Identify which cell holds the provided text, then report its [x, y] central coordinate. 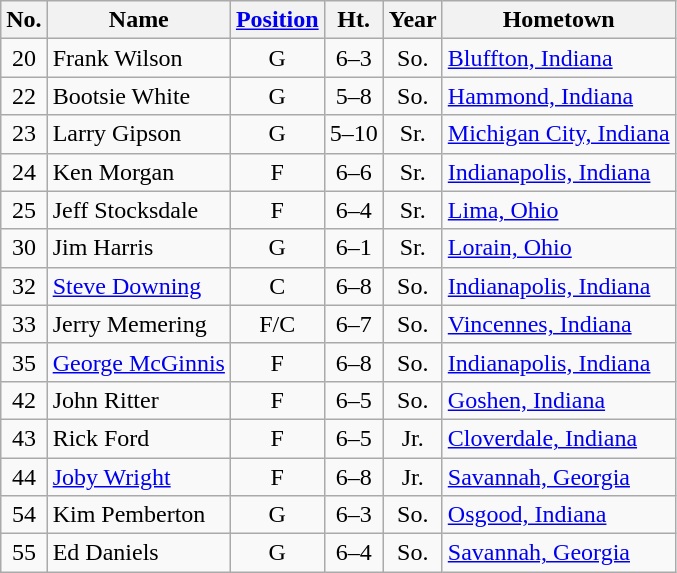
Vincennes, Indiana [558, 324]
54 [24, 515]
Cloverdale, Indiana [558, 438]
42 [24, 400]
C [277, 286]
Position [277, 20]
Michigan City, Indiana [558, 134]
22 [24, 96]
Jim Harris [138, 248]
Kim Pemberton [138, 515]
6–1 [354, 248]
Osgood, Indiana [558, 515]
Larry Gipson [138, 134]
6–6 [354, 172]
5–8 [354, 96]
George McGinnis [138, 362]
Ht. [354, 20]
35 [24, 362]
Goshen, Indiana [558, 400]
55 [24, 553]
32 [24, 286]
Ken Morgan [138, 172]
33 [24, 324]
Rick Ford [138, 438]
6–7 [354, 324]
Lima, Ohio [558, 210]
Year [412, 20]
5–10 [354, 134]
Name [138, 20]
No. [24, 20]
23 [24, 134]
Joby Wright [138, 477]
Hammond, Indiana [558, 96]
Jerry Memering [138, 324]
Jeff Stocksdale [138, 210]
25 [24, 210]
30 [24, 248]
20 [24, 58]
Bootsie White [138, 96]
John Ritter [138, 400]
Steve Downing [138, 286]
43 [24, 438]
Bluffton, Indiana [558, 58]
Lorain, Ohio [558, 248]
Frank Wilson [138, 58]
Hometown [558, 20]
24 [24, 172]
F/C [277, 324]
Ed Daniels [138, 553]
44 [24, 477]
